Return [x, y] of the center of cell containing provided text 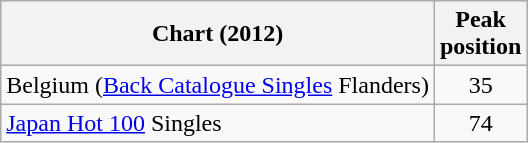
Chart (2012) [218, 34]
Belgium (Back Catalogue Singles Flanders) [218, 85]
Japan Hot 100 Singles [218, 123]
Peakposition [480, 34]
74 [480, 123]
35 [480, 85]
